Extract the (x, y) coordinate from the center of the cell holding the provided text.  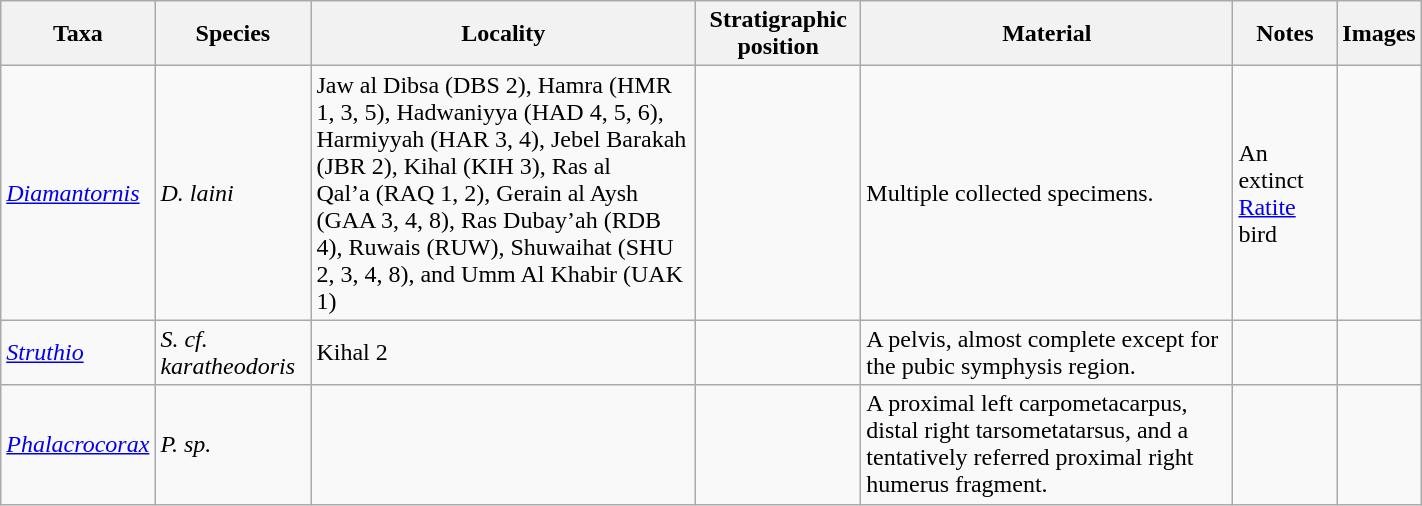
A proximal left carpometacarpus, distal right tarsometatarsus, and a tentatively referred proximal right humerus fragment. (1047, 444)
Locality (504, 34)
Struthio (78, 352)
Multiple collected specimens. (1047, 193)
Diamantornis (78, 193)
Images (1379, 34)
Stratigraphic position (778, 34)
P. sp. (233, 444)
S. cf. karatheodoris (233, 352)
An extinct Ratite bird (1285, 193)
Kihal 2 (504, 352)
Notes (1285, 34)
Species (233, 34)
D. laini (233, 193)
A pelvis, almost complete except for the pubic symphysis region. (1047, 352)
Taxa (78, 34)
Phalacrocorax (78, 444)
Material (1047, 34)
